Scan for the cell matching the given text and deliver its (x, y) coordinate at center. 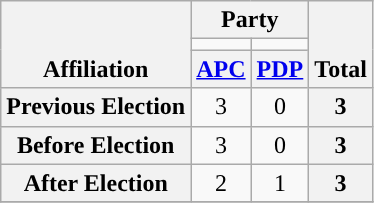
Before Election (96, 145)
Party (250, 20)
2 (221, 183)
Total (341, 44)
Affiliation (96, 44)
1 (280, 183)
Previous Election (96, 107)
PDP (280, 69)
APC (221, 69)
After Election (96, 183)
